Return the (x, y) coordinate for the center point of the cell that contains the specified text.  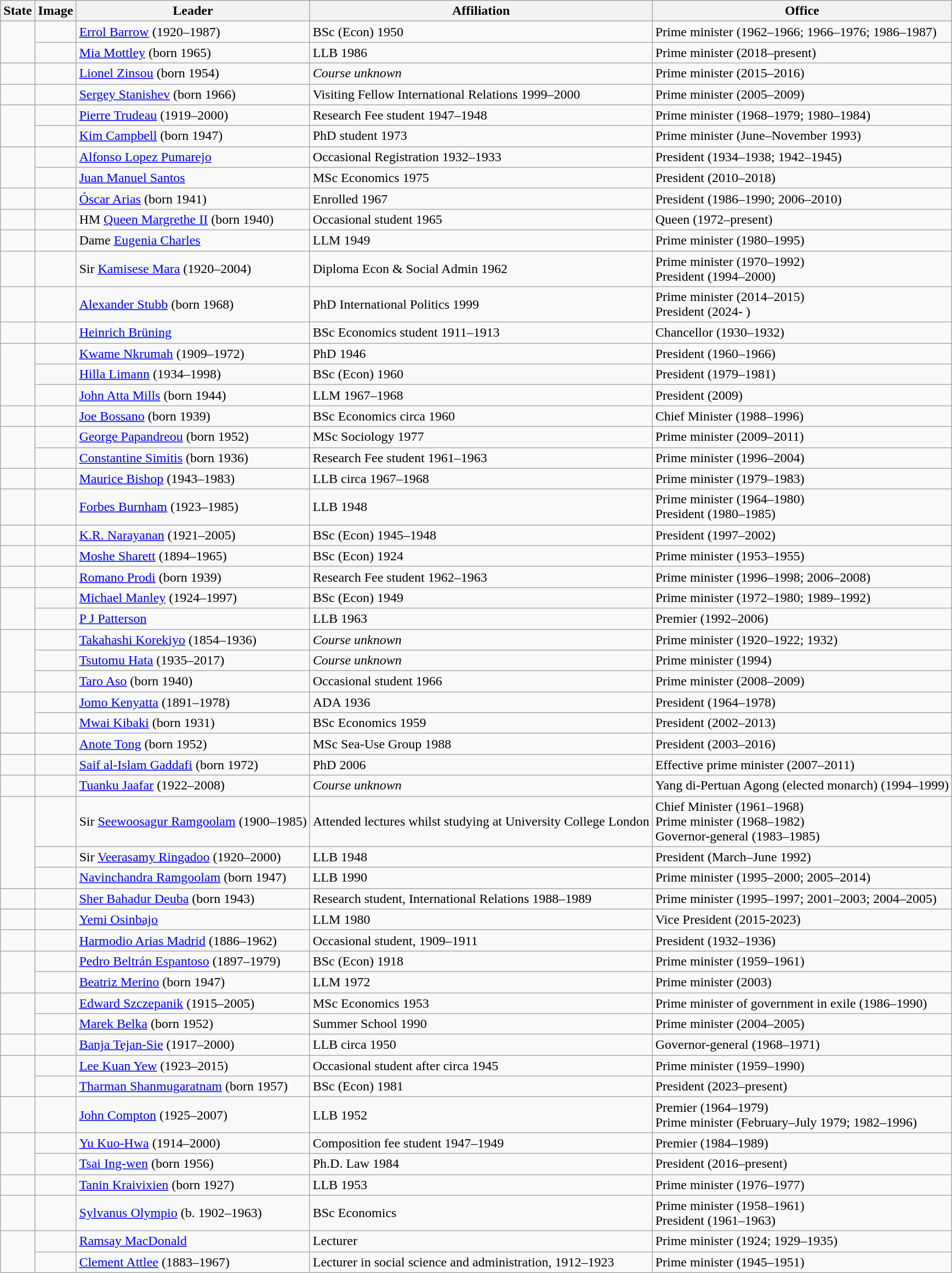
Office (802, 11)
Governor-general (1968–1971) (802, 1045)
President (March–June 1992) (802, 857)
Vice President (2015-2023) (802, 919)
Jomo Kenyatta (1891–1978) (193, 702)
Constantine Simitis (born 1936) (193, 458)
Kwame Nkrumah (1909–1972) (193, 354)
MSc Economics 1975 (481, 178)
Prime minister (1964–1980)President (1980–1985) (802, 507)
Óscar Arias (born 1941) (193, 198)
Occasional student, 1909–1911 (481, 940)
Research Fee student 1962–1963 (481, 577)
Research Fee student 1961–1963 (481, 458)
Pierre Trudeau (1919–2000) (193, 115)
LLB 1963 (481, 618)
Navinchandra Ramgoolam (born 1947) (193, 878)
PhD student 1973 (481, 136)
Composition fee student 1947–1949 (481, 1143)
ADA 1936 (481, 702)
PhD 1946 (481, 354)
Prime minister (1970–1992)President (1994–2000) (802, 269)
Sergey Stanishev (born 1966) (193, 94)
Premier (1992–2006) (802, 618)
Sir Kamisese Mara (1920–2004) (193, 269)
Mwai Kibaki (born 1931) (193, 723)
President (1960–1966) (802, 354)
President (1986–1990; 2006–2010) (802, 198)
Prime minister (1995–1997; 2001–2003; 2004–2005) (802, 899)
Dame Eugenia Charles (193, 240)
Prime minister (1959–1990) (802, 1066)
Moshe Sharett (1894–1965) (193, 556)
LLM 1980 (481, 919)
Prime minister (1980–1995) (802, 240)
BSc (Econ) 1960 (481, 374)
Chief Minister (1961–1968)Prime minister (1968–1982)Governor-general (1983–1985) (802, 821)
Occasional student 1965 (481, 219)
President (2003–2016) (802, 744)
Prime minister (2014–2015)President (2024- ) (802, 305)
Clement Attlee (1883–1967) (193, 1262)
President (2023–present) (802, 1087)
LLB 1953 (481, 1185)
Diploma Econ & Social Admin 1962 (481, 269)
President (2016–present) (802, 1164)
K.R. Narayanan (1921–2005) (193, 535)
BSc (Econ) 1918 (481, 961)
Research Fee student 1947–1948 (481, 115)
John Atta Mills (born 1944) (193, 395)
Prime minister (2008–2009) (802, 681)
LLB circa 1967–1968 (481, 479)
Occasional student after circa 1945 (481, 1066)
Visiting Fellow International Relations 1999–2000 (481, 94)
Prime minister (2004–2005) (802, 1024)
Marek Belka (born 1952) (193, 1024)
PhD International Politics 1999 (481, 305)
LLB 1952 (481, 1115)
Prime minister (1924; 1929–1935) (802, 1241)
Prime minister (1959–1961) (802, 961)
P J Patterson (193, 618)
Prime minister (2003) (802, 982)
Tsutomu Hata (1935–2017) (193, 661)
Prime minister (1996–1998; 2006–2008) (802, 577)
Prime minister (2018–present) (802, 53)
Lionel Zinsou (born 1954) (193, 73)
President (2009) (802, 395)
Prime minister (1920–1922; 1932) (802, 640)
LLB 1990 (481, 878)
Prime minister (1996–2004) (802, 458)
Juan Manuel Santos (193, 178)
Affiliation (481, 11)
Prime minister (1958–1961)President (1961–1963) (802, 1213)
President (2002–2013) (802, 723)
Lecturer in social science and administration, 1912–1923 (481, 1262)
Prime minister (1994) (802, 661)
Occasional Registration 1932–1933 (481, 157)
Lee Kuan Yew (1923–2015) (193, 1066)
Taro Aso (born 1940) (193, 681)
John Compton (1925–2007) (193, 1115)
Yemi Osinbajo (193, 919)
President (1964–1978) (802, 702)
Joe Bossano (born 1939) (193, 416)
BSc (Econ) 1945–1948 (481, 535)
PhD 2006 (481, 765)
Enrolled 1967 (481, 198)
Yang di-Pertuan Agong (elected monarch) (1994–1999) (802, 786)
Maurice Bishop (1943–1983) (193, 479)
Tuanku Jaafar (1922–2008) (193, 786)
Premier (1964–1979)Prime minister (February–July 1979; 1982–1996) (802, 1115)
Prime minister (June–November 1993) (802, 136)
Leader (193, 11)
Mia Mottley (born 1965) (193, 53)
Sylvanus Olympio (b. 1902–1963) (193, 1213)
Prime minister (2015–2016) (802, 73)
Sher Bahadur Deuba (born 1943) (193, 899)
Image (56, 11)
Sir Seewoosagur Ramgoolam (1900–1985) (193, 821)
Chancellor (1930–1932) (802, 333)
LLB circa 1950 (481, 1045)
Alexander Stubb (born 1968) (193, 305)
Pedro Beltrán Espantoso (1897–1979) (193, 961)
Hilla Limann (1934–1998) (193, 374)
Prime minister (1972–1980; 1989–1992) (802, 598)
BSc Economics 1959 (481, 723)
HM Queen Margrethe II (born 1940) (193, 219)
State (18, 11)
Tsai Ing-wen (born 1956) (193, 1164)
Ph.D. Law 1984 (481, 1164)
Chief Minister (1988–1996) (802, 416)
Summer School 1990 (481, 1024)
BSc Economics (481, 1213)
MSc Sociology 1977 (481, 437)
Forbes Burnham (1923–1985) (193, 507)
BSc (Econ) 1924 (481, 556)
President (1979–1981) (802, 374)
Prime minister (1976–1977) (802, 1185)
Occasional student 1966 (481, 681)
Prime minister (2009–2011) (802, 437)
Errol Barrow (1920–1987) (193, 32)
Banja Tejan-Sie (1917–2000) (193, 1045)
BSc (Econ) 1981 (481, 1087)
Prime minister (2005–2009) (802, 94)
Premier (1984–1989) (802, 1143)
LLB 1986 (481, 53)
Prime minister (1995–2000; 2005–2014) (802, 878)
Effective prime minister (2007–2011) (802, 765)
Anote Tong (born 1952) (193, 744)
Prime minister of government in exile (1986–1990) (802, 1003)
Saif al-Islam Gaddafi (born 1972) (193, 765)
Research student, International Relations 1988–1989 (481, 899)
Alfonso Lopez Pumarejo (193, 157)
BSc (Econ) 1949 (481, 598)
Edward Szczepanik (1915–2005) (193, 1003)
LLM 1972 (481, 982)
Harmodio Arias Madrid (1886–1962) (193, 940)
President (1934–1938; 1942–1945) (802, 157)
Prime minister (1968–1979; 1980–1984) (802, 115)
Yu Kuo-Hwa (1914–2000) (193, 1143)
BSc Economics student 1911–1913 (481, 333)
Ramsay MacDonald (193, 1241)
Tanin Kraivixien (born 1927) (193, 1185)
Romano Prodi (born 1939) (193, 577)
Tharman Shanmugaratnam (born 1957) (193, 1087)
BSc Economics circa 1960 (481, 416)
President (2010–2018) (802, 178)
Prime minister (1953–1955) (802, 556)
LLM 1949 (481, 240)
Kim Campbell (born 1947) (193, 136)
Prime minister (1962–1966; 1966–1976; 1986–1987) (802, 32)
Michael Manley (1924–1997) (193, 598)
Takahashi Korekiyo (1854–1936) (193, 640)
Beatriz Merino (born 1947) (193, 982)
President (1932–1936) (802, 940)
MSc Sea-Use Group 1988 (481, 744)
MSc Economics 1953 (481, 1003)
Queen (1972–present) (802, 219)
BSc (Econ) 1950 (481, 32)
Heinrich Brüning (193, 333)
President (1997–2002) (802, 535)
Sir Veerasamy Ringadoo (1920–2000) (193, 857)
Lecturer (481, 1241)
LLM 1967–1968 (481, 395)
Prime minister (1979–1983) (802, 479)
Prime minister (1945–1951) (802, 1262)
Attended lectures whilst studying at University College London (481, 821)
George Papandreou (born 1952) (193, 437)
